Detect which cell encompasses the target text, then output its (x, y) center coordinate. 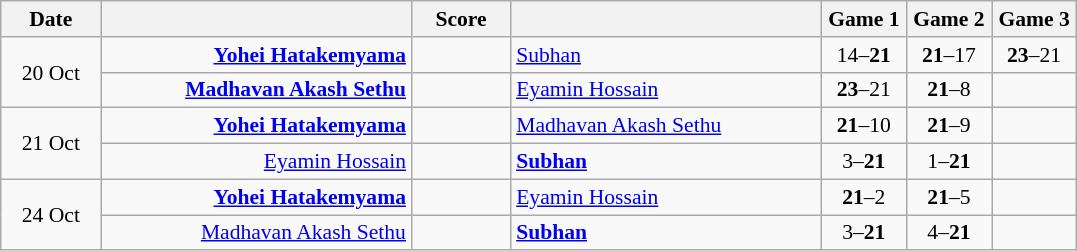
Date (51, 19)
1–21 (948, 162)
21–17 (948, 55)
4–21 (948, 233)
24 Oct (51, 214)
14–21 (864, 55)
21–8 (948, 90)
20 Oct (51, 72)
21–10 (864, 126)
Score (461, 19)
Game 2 (948, 19)
21–9 (948, 126)
21–2 (864, 197)
Game 3 (1034, 19)
21 Oct (51, 144)
Game 1 (864, 19)
21–5 (948, 197)
